Capture the cell that displays the provided text and extract its [X, Y] central coordinate. 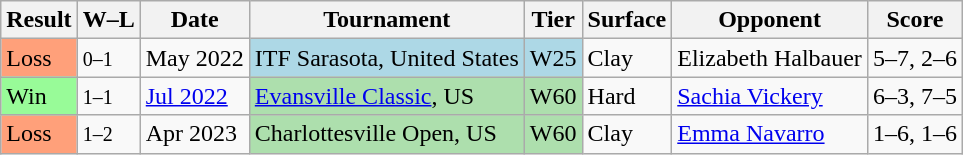
1–2 [108, 134]
Surface [627, 20]
ITF Sarasota, United States [386, 58]
Result [39, 20]
5–7, 2–6 [914, 58]
Evansville Classic, US [386, 96]
May 2022 [194, 58]
W–L [108, 20]
Emma Navarro [770, 134]
Hard [627, 96]
Tier [553, 20]
Sachia Vickery [770, 96]
Score [914, 20]
Date [194, 20]
W25 [553, 58]
Charlottesville Open, US [386, 134]
6–3, 7–5 [914, 96]
1–6, 1–6 [914, 134]
Jul 2022 [194, 96]
Apr 2023 [194, 134]
Opponent [770, 20]
Elizabeth Halbauer [770, 58]
0–1 [108, 58]
Win [39, 96]
Tournament [386, 20]
1–1 [108, 96]
